Determine the (X, Y) coordinate at the center of the cell enclosing the given text.  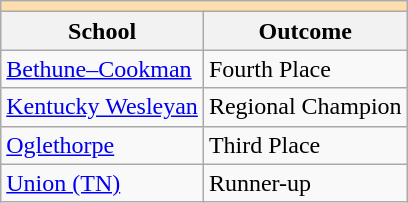
School (102, 31)
Third Place (305, 145)
Runner-up (305, 183)
Outcome (305, 31)
Bethune–Cookman (102, 69)
Regional Champion (305, 107)
Oglethorpe (102, 145)
Kentucky Wesleyan (102, 107)
Union (TN) (102, 183)
Fourth Place (305, 69)
